Pinpoint the cell where the given text exists, returning its [x, y] midpoint coordinate. 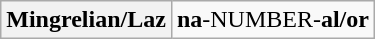
Mingrelian/Laz [86, 20]
na-NUMBER-al/or [272, 20]
